For the text-containing cell, return its midpoint in [X, Y] coordinate format. 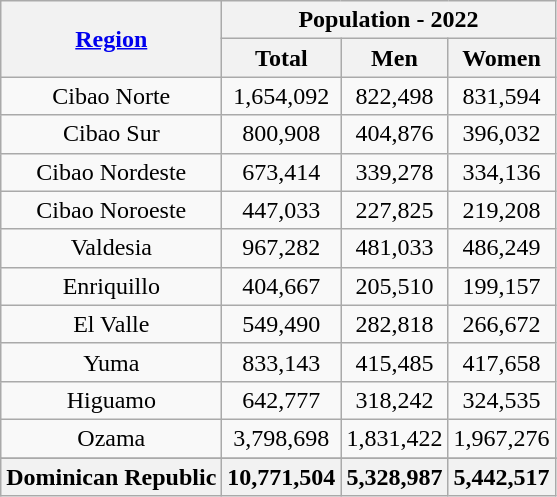
831,594 [502, 96]
5,442,517 [502, 477]
Women [502, 58]
833,143 [282, 362]
227,825 [394, 210]
Cibao Noroeste [112, 210]
Total [282, 58]
266,672 [502, 324]
1,654,092 [282, 96]
549,490 [282, 324]
10,771,504 [282, 477]
Cibao Nordeste [112, 172]
318,242 [394, 400]
Ozama [112, 438]
Higuamo [112, 400]
Men [394, 58]
673,414 [282, 172]
800,908 [282, 134]
822,498 [394, 96]
486,249 [502, 248]
Valdesia [112, 248]
1,831,422 [394, 438]
417,658 [502, 362]
396,032 [502, 134]
Population - 2022 [388, 20]
Region [112, 39]
Yuma [112, 362]
334,136 [502, 172]
Cibao Norte [112, 96]
404,667 [282, 286]
339,278 [394, 172]
Dominican Republic [112, 477]
El Valle [112, 324]
Cibao Sur [112, 134]
219,208 [502, 210]
205,510 [394, 286]
282,818 [394, 324]
Enriquillo [112, 286]
404,876 [394, 134]
5,328,987 [394, 477]
967,282 [282, 248]
324,535 [502, 400]
415,485 [394, 362]
3,798,698 [282, 438]
481,033 [394, 248]
1,967,276 [502, 438]
199,157 [502, 286]
447,033 [282, 210]
642,777 [282, 400]
